Pinpoint the cell where the given text exists, returning its (x, y) midpoint coordinate. 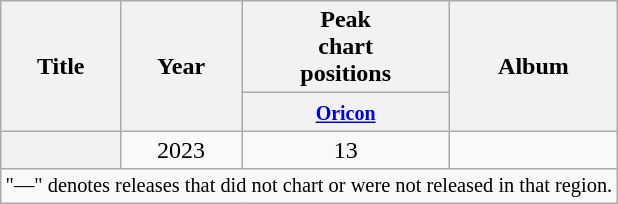
Title (61, 66)
13 (346, 150)
2023 (182, 150)
Album (534, 66)
Peak chart positions (346, 47)
Oricon (346, 112)
Year (182, 66)
"—" denotes releases that did not chart or were not released in that region. (309, 186)
